Capture the cell that displays the provided text and extract its [x, y] central coordinate. 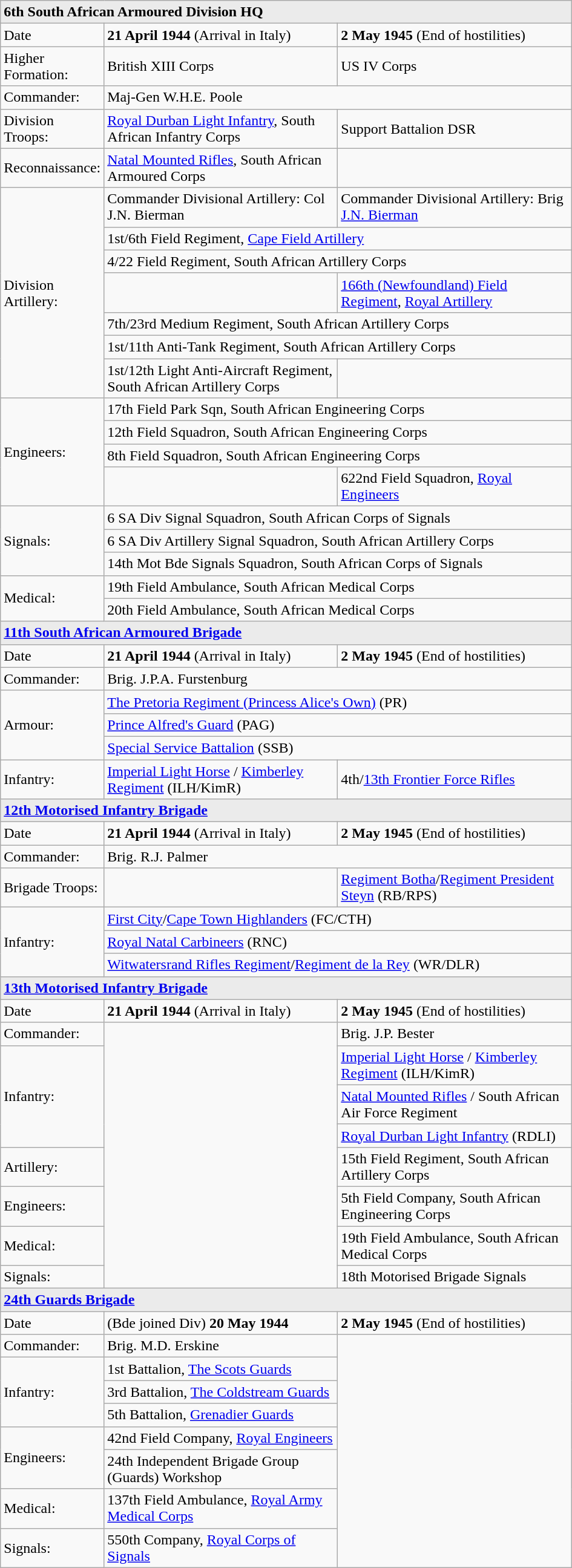
The Pretoria Regiment (Princess Alice's Own) (PR) [338, 702]
18th Motorised Brigade Signals [455, 1277]
6 SA Div Artillery Signal Squadron, South African Artillery Corps [338, 541]
5th Field Company, South African Engineering Corps [455, 1206]
Division Troops: [52, 128]
British XIII Corps [221, 67]
Brig. R.J. Palmer [338, 857]
Regiment Botha/Regiment President Steyn (RB/RPS) [455, 888]
Division Artillery: [52, 293]
5th Battalion, Grenadier Guards [221, 1415]
US IV Corps [455, 67]
Royal Durban Light Infantry, South African Infantry Corps [221, 128]
Brig. J.P.A. Furstenburg [338, 679]
20th Field Ambulance, South African Medical Corps [338, 610]
First City/Cape Town Highlanders (FC/CTH) [338, 919]
Royal Durban Light Infantry (RDLI) [455, 1135]
Brigade Troops: [52, 888]
7th/23rd Medium Regiment, South African Artillery Corps [338, 324]
Brig. M.D. Erskine [221, 1346]
Natal Mounted Rifles / South African Air Force Regiment [455, 1105]
1st/11th Anti-Tank Regiment, South African Artillery Corps [338, 347]
3rd Battalion, The Coldstream Guards [221, 1392]
Prince Alfred's Guard (PAG) [338, 725]
Witwatersrand Rifles Regiment/Regiment de la Rey (WR/DLR) [338, 965]
Brig. J.P. Bester [455, 1034]
Artillery: [52, 1166]
12th Motorised Infantry Brigade [286, 811]
1st Battalion, The Scots Guards [221, 1369]
24th Independent Brigade Group (Guards) Workshop [221, 1469]
Reconnaissance: [52, 168]
1st/12th Light Anti-Aircraft Regiment, South African Artillery Corps [221, 377]
14th Mot Bde Signals Squadron, South African Corps of Signals [338, 564]
137th Field Ambulance, Royal Army Medical Corps [221, 1509]
166th (Newfoundland) Field Regiment, Royal Artillery [455, 293]
Support Battalion DSR [455, 128]
Natal Mounted Rifles, South African Armoured Corps [221, 168]
13th Motorised Infantry Brigade [286, 988]
Armour: [52, 725]
622nd Field Squadron, Royal Engineers [455, 486]
15th Field Regiment, South African Artillery Corps [455, 1166]
4th/13th Frontier Force Rifles [455, 779]
17th Field Park Sqn, South African Engineering Corps [338, 410]
42nd Field Company, Royal Engineers [221, 1438]
1st/6th Field Regiment, Cape Field Artillery [338, 238]
24th Guards Brigade [286, 1300]
Commander Divisional Artillery: Brig J.N. Bierman [455, 207]
11th South African Armoured Brigade [286, 633]
6 SA Div Signal Squadron, South African Corps of Signals [338, 518]
550th Company, Royal Corps of Signals [221, 1547]
Special Service Battalion (SSB) [338, 748]
12th Field Squadron, South African Engineering Corps [338, 433]
Commander Divisional Artillery: Col J.N. Bierman [221, 207]
8th Field Squadron, South African Engineering Corps [338, 456]
4/22 Field Regiment, South African Artillery Corps [338, 261]
Higher Formation: [52, 67]
6th South African Armoured Division HQ [286, 12]
Maj-Gen W.H.E. Poole [338, 97]
Royal Natal Carbineers (RNC) [338, 942]
(Bde joined Div) 20 May 1944 [221, 1323]
